Output the [X, Y] coordinate of the center of the cell containing the given text.  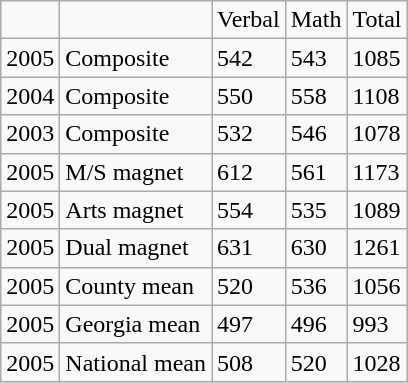
612 [249, 172]
550 [249, 96]
497 [249, 324]
630 [316, 248]
558 [316, 96]
508 [249, 362]
496 [316, 324]
Verbal [249, 20]
2004 [30, 96]
1089 [377, 210]
631 [249, 248]
543 [316, 58]
1078 [377, 134]
1056 [377, 286]
National mean [136, 362]
536 [316, 286]
532 [249, 134]
Dual magnet [136, 248]
Arts magnet [136, 210]
554 [249, 210]
1028 [377, 362]
M/S magnet [136, 172]
2003 [30, 134]
1108 [377, 96]
Math [316, 20]
993 [377, 324]
County mean [136, 286]
542 [249, 58]
546 [316, 134]
561 [316, 172]
535 [316, 210]
1085 [377, 58]
Georgia mean [136, 324]
1173 [377, 172]
1261 [377, 248]
Total [377, 20]
